For the text-containing cell, return its midpoint in (X, Y) coordinate format. 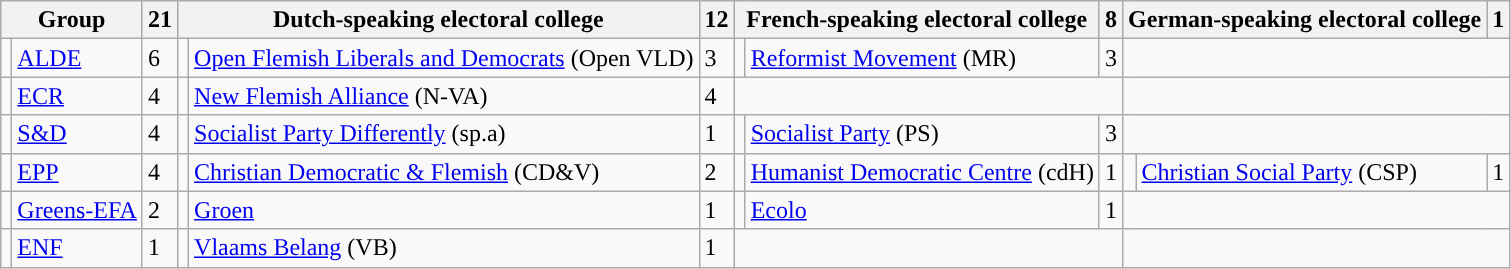
Group (72, 20)
New Flemish Alliance (N-VA) (444, 96)
Dutch-speaking electoral college (438, 20)
ENF (78, 248)
Ecolo (922, 210)
EPP (78, 172)
Reformist Movement (MR) (922, 58)
ALDE (78, 58)
21 (160, 20)
German-speaking electoral college (1304, 20)
Vlaams Belang (VB) (444, 248)
ECR (78, 96)
French-speaking electoral college (916, 20)
Open Flemish Liberals and Democrats (Open VLD) (444, 58)
Socialist Party (PS) (922, 134)
Socialist Party Differently (sp.a) (444, 134)
6 (160, 58)
Groen (444, 210)
Greens-EFA (78, 210)
Christian Social Party (CSP) (1312, 172)
12 (716, 20)
Christian Democratic & Flemish (CD&V) (444, 172)
S&D (78, 134)
Humanist Democratic Centre (cdH) (922, 172)
8 (1110, 20)
